Search for the cell housing the specified text and yield its (X, Y) center coordinate. 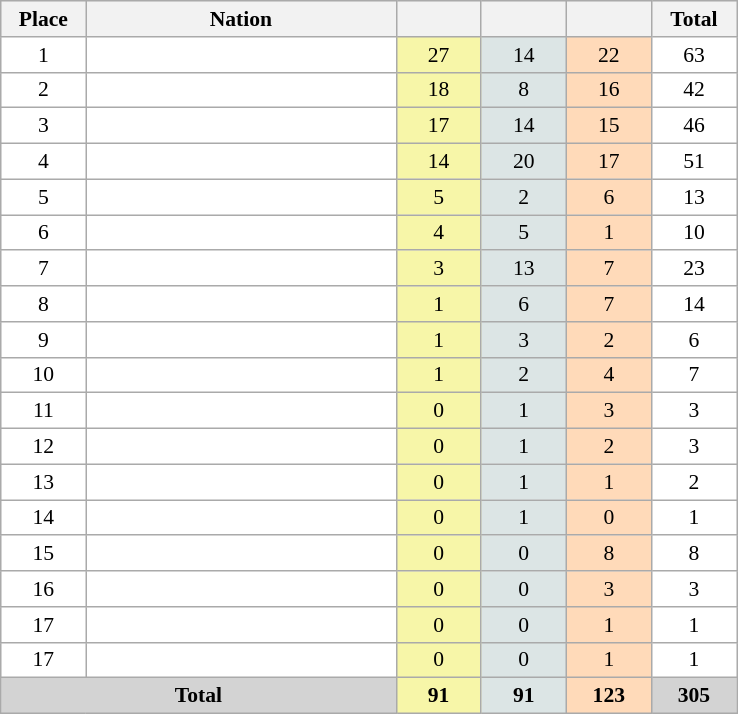
63 (694, 55)
22 (608, 55)
305 (694, 696)
Place (44, 19)
27 (438, 55)
42 (694, 90)
11 (44, 411)
18 (438, 90)
9 (44, 340)
23 (694, 269)
Nation (241, 19)
46 (694, 126)
20 (524, 162)
12 (44, 447)
123 (608, 696)
51 (694, 162)
